Pinpoint the cell where the given text exists, returning its [x, y] midpoint coordinate. 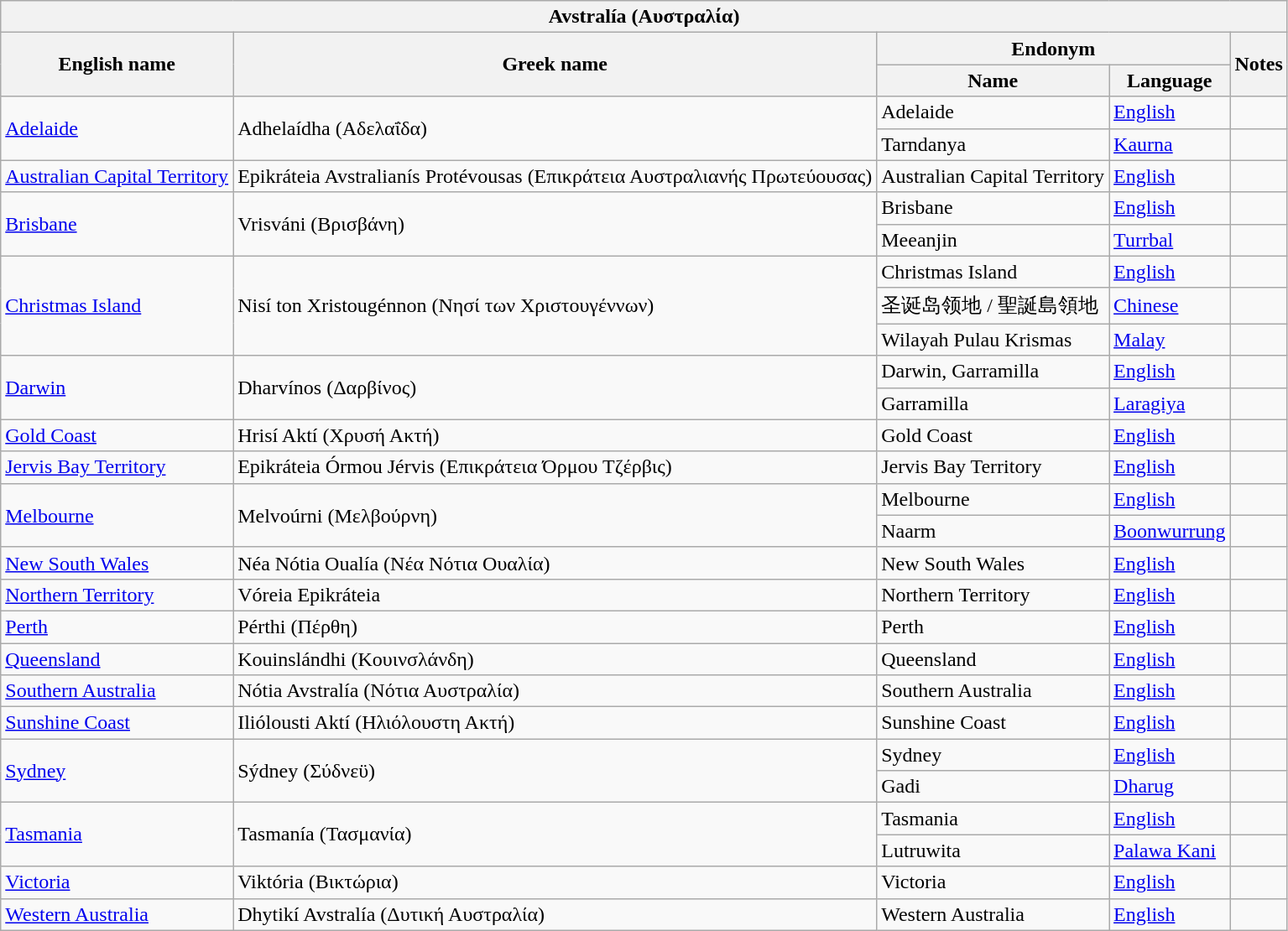
Kouinslándhi (Κουινσλάνδη) [555, 658]
Dharug [1170, 787]
Nótia Avstralía (Νότια Αυστραλία) [555, 691]
Epikráteia Órmou Jérvis (Επικράτεια Όρμου Τζέρβις) [555, 467]
Nisí ton Xristougénnon (Νησί των Χριστουγέννων) [555, 305]
Iliólousti Aktí (Ηλιόλουστη Ακτή) [555, 723]
Sýdney (Σύδνεϋ) [555, 771]
Darwin [117, 387]
Turrbal [1170, 240]
Boonwurrung [1170, 531]
Melvoúrni (Μελβούρνη) [555, 515]
Chinese [1170, 305]
Notes [1259, 65]
Epikráteia Avstralianís Protévousas (Επικράτεια Αυστραλιανής Πρωτεύουσας) [555, 176]
Néa Nótia Oualía (Νέα Νότια Ουαλία) [555, 563]
Kaurna [1170, 144]
Viktória (Βικτώρια) [555, 882]
Vrisváni (Βρισβάνη) [555, 224]
Dhytikí Avstralía (Δυτική Αυστραλία) [555, 914]
Darwin, Garramilla [993, 372]
Lutruwita [993, 850]
Malay [1170, 340]
圣诞岛领地 / 聖誕島領地 [993, 305]
Endonym [1054, 49]
Palawa Kani [1170, 850]
Dharvínos (Δαρβίνος) [555, 387]
Avstralía (Αυστραλία) [644, 17]
Vóreia Epikráteia [555, 595]
Pérthi (Πέρθη) [555, 627]
Laragiya [1170, 403]
Wilayah Pulau Krismas [993, 340]
Garramilla [993, 403]
Gadi [993, 787]
English name [117, 65]
Tarndanya [993, 144]
Meeanjin [993, 240]
Name [993, 81]
Greek name [555, 65]
Tasmanía (Τασμανία) [555, 835]
Hrisí Aktí (Χρυσή Ακτή) [555, 435]
Adhelaídha (Αδελαΐδα) [555, 128]
Naarm [993, 531]
Language [1170, 81]
